Find where the given text appears and provide that cell's center as [X, Y] coordinate. 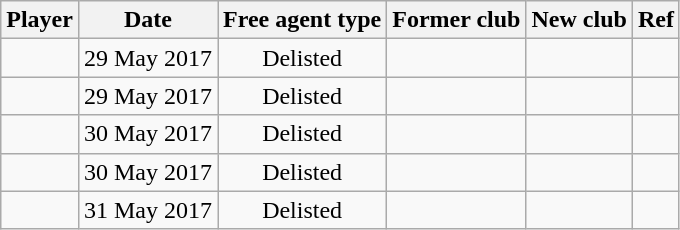
Player [40, 20]
Date [148, 20]
Ref [656, 20]
31 May 2017 [148, 210]
Free agent type [302, 20]
Former club [456, 20]
New club [579, 20]
